Scan for the cell matching the given text and deliver its [X, Y] coordinate at center. 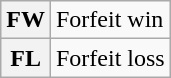
Forfeit loss [110, 58]
FL [26, 58]
Forfeit win [110, 20]
FW [26, 20]
